Output the [x, y] coordinate of the center of the cell containing the given text.  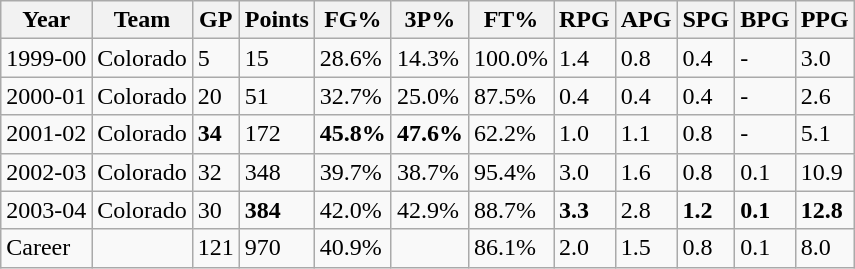
5.1 [824, 134]
8.0 [824, 248]
Team [142, 20]
45.8% [352, 134]
5 [216, 58]
32.7% [352, 96]
1.5 [646, 248]
2003-04 [46, 210]
FT% [510, 20]
2.8 [646, 210]
10.9 [824, 172]
APG [646, 20]
20 [216, 96]
384 [276, 210]
39.7% [352, 172]
1.0 [585, 134]
14.3% [430, 58]
12.8 [824, 210]
40.9% [352, 248]
3.3 [585, 210]
2.6 [824, 96]
1.1 [646, 134]
2002-03 [46, 172]
25.0% [430, 96]
88.7% [510, 210]
62.2% [510, 134]
348 [276, 172]
15 [276, 58]
1.2 [706, 210]
42.0% [352, 210]
86.1% [510, 248]
28.6% [352, 58]
PPG [824, 20]
1999-00 [46, 58]
GP [216, 20]
Year [46, 20]
51 [276, 96]
FG% [352, 20]
100.0% [510, 58]
3P% [430, 20]
34 [216, 134]
BPG [765, 20]
121 [216, 248]
87.5% [510, 96]
1.6 [646, 172]
2.0 [585, 248]
95.4% [510, 172]
RPG [585, 20]
30 [216, 210]
2001-02 [46, 134]
38.7% [430, 172]
1.4 [585, 58]
47.6% [430, 134]
32 [216, 172]
SPG [706, 20]
2000-01 [46, 96]
970 [276, 248]
Career [46, 248]
172 [276, 134]
42.9% [430, 210]
Points [276, 20]
